Determine the (x, y) coordinate at the center of the cell enclosing the given text.  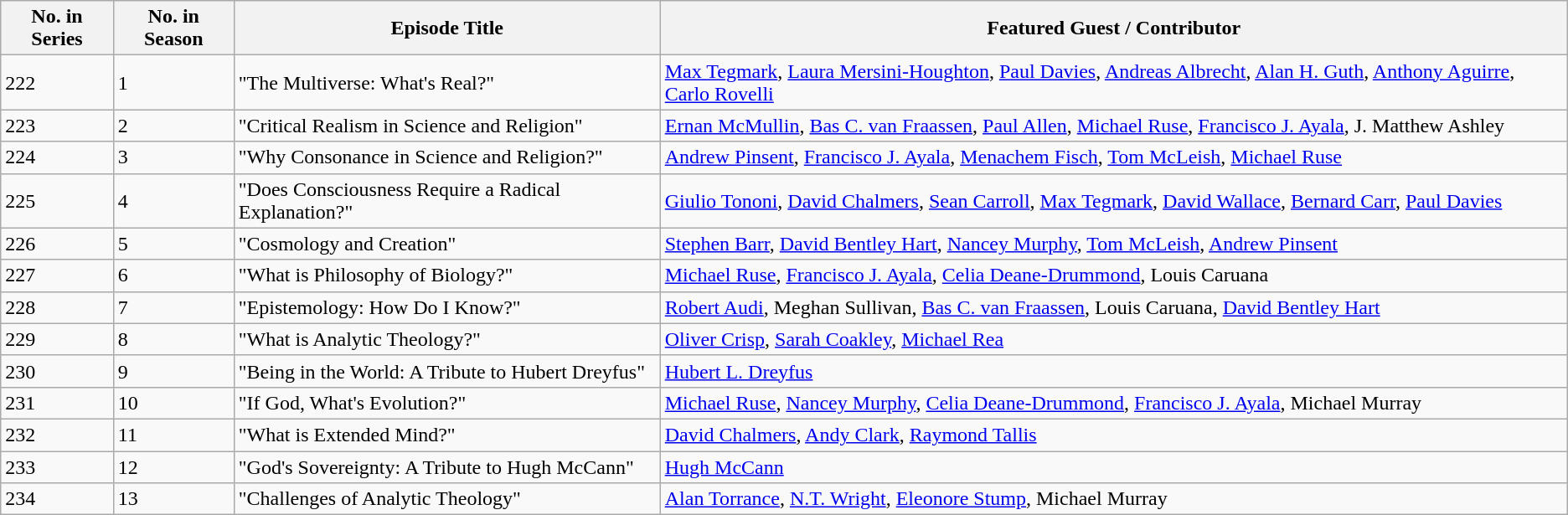
1 (173, 82)
"Cosmology and Creation" (447, 244)
9 (173, 371)
"God's Sovereignty: A Tribute to Hugh McCann" (447, 466)
228 (57, 307)
"Does Consciousness Require a Radical Explanation?" (447, 201)
223 (57, 126)
225 (57, 201)
224 (57, 157)
3 (173, 157)
Episode Title (447, 28)
10 (173, 403)
232 (57, 435)
230 (57, 371)
Oliver Crisp, Sarah Coakley, Michael Rea (1114, 339)
Hugh McCann (1114, 466)
"Epistemology: How Do I Know?" (447, 307)
Hubert L. Dreyfus (1114, 371)
222 (57, 82)
Featured Guest / Contributor (1114, 28)
Stephen Barr, David Bentley Hart, Nancey Murphy, Tom McLeish, Andrew Pinsent (1114, 244)
12 (173, 466)
"What is Analytic Theology?" (447, 339)
David Chalmers, Andy Clark, Raymond Tallis (1114, 435)
4 (173, 201)
Alan Torrance, N.T. Wright, Eleonore Stump, Michael Murray (1114, 499)
5 (173, 244)
226 (57, 244)
7 (173, 307)
No. in Series (57, 28)
"Why Consonance in Science and Religion?" (447, 157)
"What is Extended Mind?" (447, 435)
"If God, What's Evolution?" (447, 403)
227 (57, 276)
Andrew Pinsent, Francisco J. Ayala, Menachem Fisch, Tom McLeish, Michael Ruse (1114, 157)
231 (57, 403)
Robert Audi, Meghan Sullivan, Bas C. van Fraassen, Louis Caruana, David Bentley Hart (1114, 307)
Ernan McMullin, Bas C. van Fraassen, Paul Allen, Michael Ruse, Francisco J. Ayala, J. Matthew Ashley (1114, 126)
Michael Ruse, Nancey Murphy, Celia Deane-Drummond, Francisco J. Ayala, Michael Murray (1114, 403)
"Critical Realism in Science and Religion" (447, 126)
Max Tegmark, Laura Mersini-Houghton, Paul Davies, Andreas Albrecht, Alan H. Guth, Anthony Aguirre, Carlo Rovelli (1114, 82)
"What is Philosophy of Biology?" (447, 276)
2 (173, 126)
No. in Season (173, 28)
234 (57, 499)
Michael Ruse, Francisco J. Ayala, Celia Deane-Drummond, Louis Caruana (1114, 276)
8 (173, 339)
Giulio Tononi, David Chalmers, Sean Carroll, Max Tegmark, David Wallace, Bernard Carr, Paul Davies (1114, 201)
"Being in the World: A Tribute to Hubert Dreyfus" (447, 371)
"The Multiverse: What's Real?" (447, 82)
11 (173, 435)
13 (173, 499)
229 (57, 339)
233 (57, 466)
6 (173, 276)
"Challenges of Analytic Theology" (447, 499)
